From the cell containing the given text, extract its center point as [x, y] coordinate. 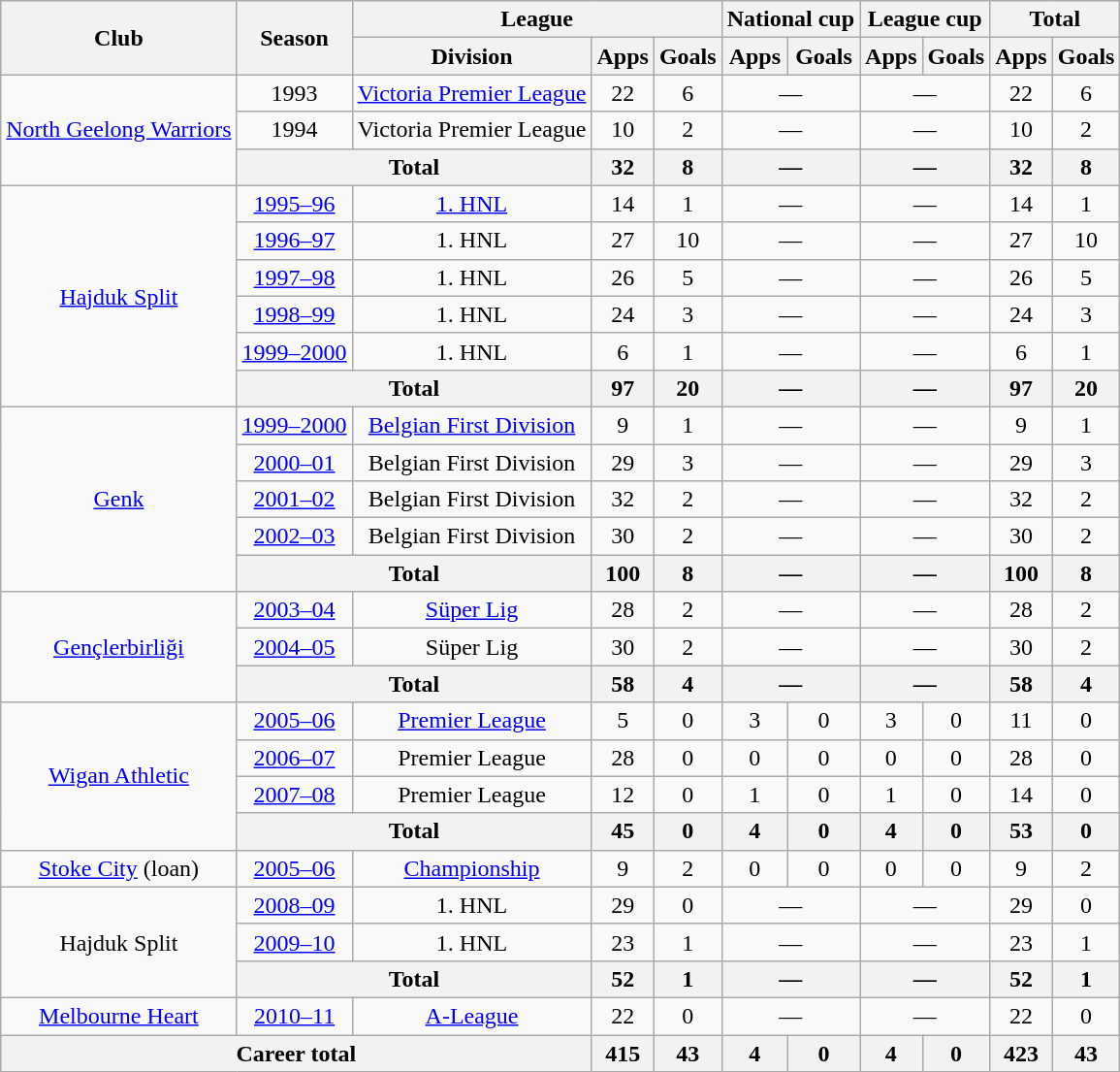
2001–02 [295, 500]
2006–07 [295, 758]
Melbourne Heart [118, 1016]
1995–96 [295, 204]
National cup [790, 19]
League [537, 19]
415 [623, 1053]
45 [623, 831]
11 [1021, 721]
2009–10 [295, 942]
2003–04 [295, 610]
2007–08 [295, 795]
1993 [295, 93]
Division [471, 56]
1998–99 [295, 314]
Gençlerbirliği [118, 647]
1994 [295, 130]
Season [295, 38]
2008–09 [295, 905]
Club [118, 38]
A-League [471, 1016]
Stoke City (loan) [118, 868]
Career total [297, 1053]
Genk [118, 499]
Wigan Athletic [118, 776]
12 [623, 795]
1997–98 [295, 277]
423 [1021, 1053]
2000–01 [295, 463]
League cup [925, 19]
2010–11 [295, 1016]
North Geelong Warriors [118, 130]
1996–97 [295, 241]
2002–03 [295, 536]
Championship [471, 868]
2004–05 [295, 647]
53 [1021, 831]
